Output the [x, y] coordinate of the center of the cell containing the given text.  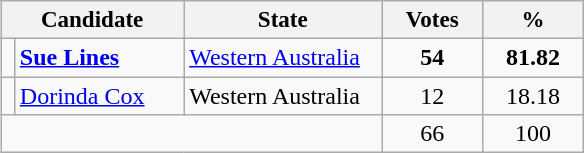
66 [432, 134]
100 [534, 134]
81.82 [534, 57]
State [283, 20]
% [534, 20]
12 [432, 95]
Sue Lines [98, 57]
Votes [432, 20]
54 [432, 57]
Dorinda Cox [98, 95]
18.18 [534, 95]
Candidate [92, 20]
